Determine the (X, Y) coordinate at the center of the cell enclosing the given text.  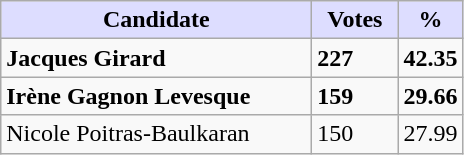
Jacques Girard (156, 58)
Irène Gagnon Levesque (156, 96)
42.35 (430, 58)
159 (355, 96)
% (430, 20)
150 (355, 134)
Votes (355, 20)
Nicole Poitras-Baulkaran (156, 134)
27.99 (430, 134)
29.66 (430, 96)
227 (355, 58)
Candidate (156, 20)
